Return the [x, y] coordinate for the center point of the cell that contains the specified text.  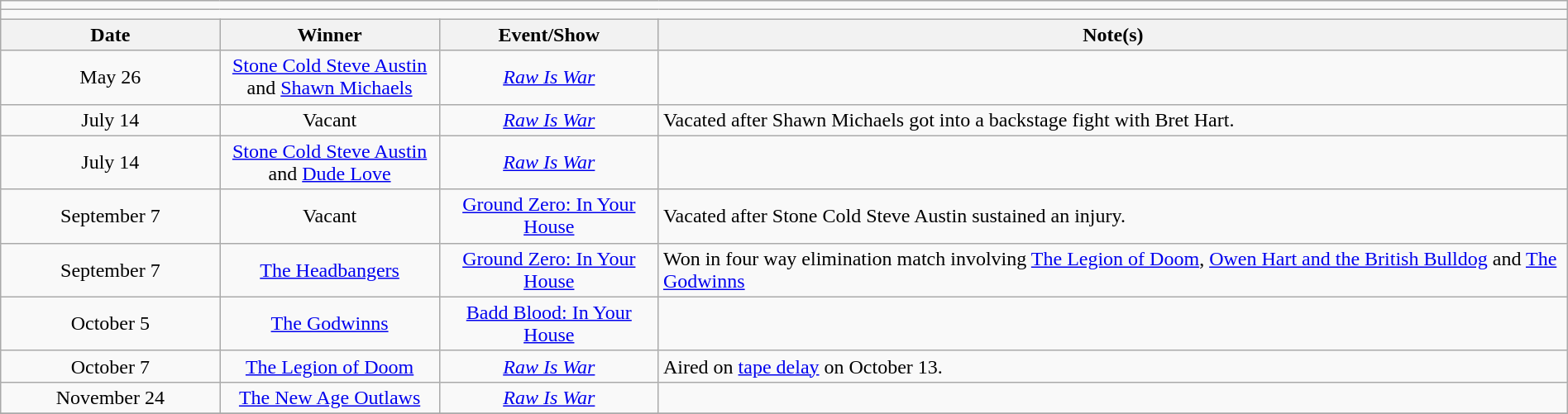
The Headbangers [329, 269]
Stone Cold Steve Austin and Dude Love [329, 162]
Badd Blood: In Your House [549, 324]
The Godwinns [329, 324]
Vacated after Stone Cold Steve Austin sustained an injury. [1113, 217]
The Legion of Doom [329, 366]
The New Age Outlaws [329, 397]
May 26 [111, 78]
Aired on tape delay on October 13. [1113, 366]
Winner [329, 35]
Won in four way elimination match involving The Legion of Doom, Owen Hart and the British Bulldog and The Godwinns [1113, 269]
October 5 [111, 324]
Event/Show [549, 35]
Note(s) [1113, 35]
Vacated after Shawn Michaels got into a backstage fight with Bret Hart. [1113, 120]
November 24 [111, 397]
Stone Cold Steve Austin and Shawn Michaels [329, 78]
October 7 [111, 366]
Date [111, 35]
